For the text-containing cell, return its midpoint in [X, Y] coordinate format. 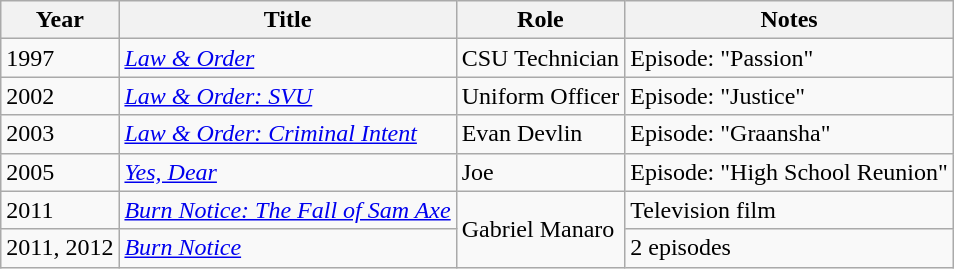
2011, 2012 [60, 248]
Notes [790, 20]
2003 [60, 134]
Episode: "High School Reunion" [790, 172]
1997 [60, 58]
Law & Order [288, 58]
Evan Devlin [540, 134]
Joe [540, 172]
CSU Technician [540, 58]
Episode: "Justice" [790, 96]
2011 [60, 210]
Burn Notice [288, 248]
2005 [60, 172]
Television film [790, 210]
Gabriel Manaro [540, 229]
Episode: "Passion" [790, 58]
Law & Order: SVU [288, 96]
2002 [60, 96]
Uniform Officer [540, 96]
Law & Order: Criminal Intent [288, 134]
Episode: "Graansha" [790, 134]
Title [288, 20]
Role [540, 20]
Yes, Dear [288, 172]
Burn Notice: The Fall of Sam Axe [288, 210]
2 episodes [790, 248]
Year [60, 20]
